Detect which cell encompasses the target text, then output its [X, Y] center coordinate. 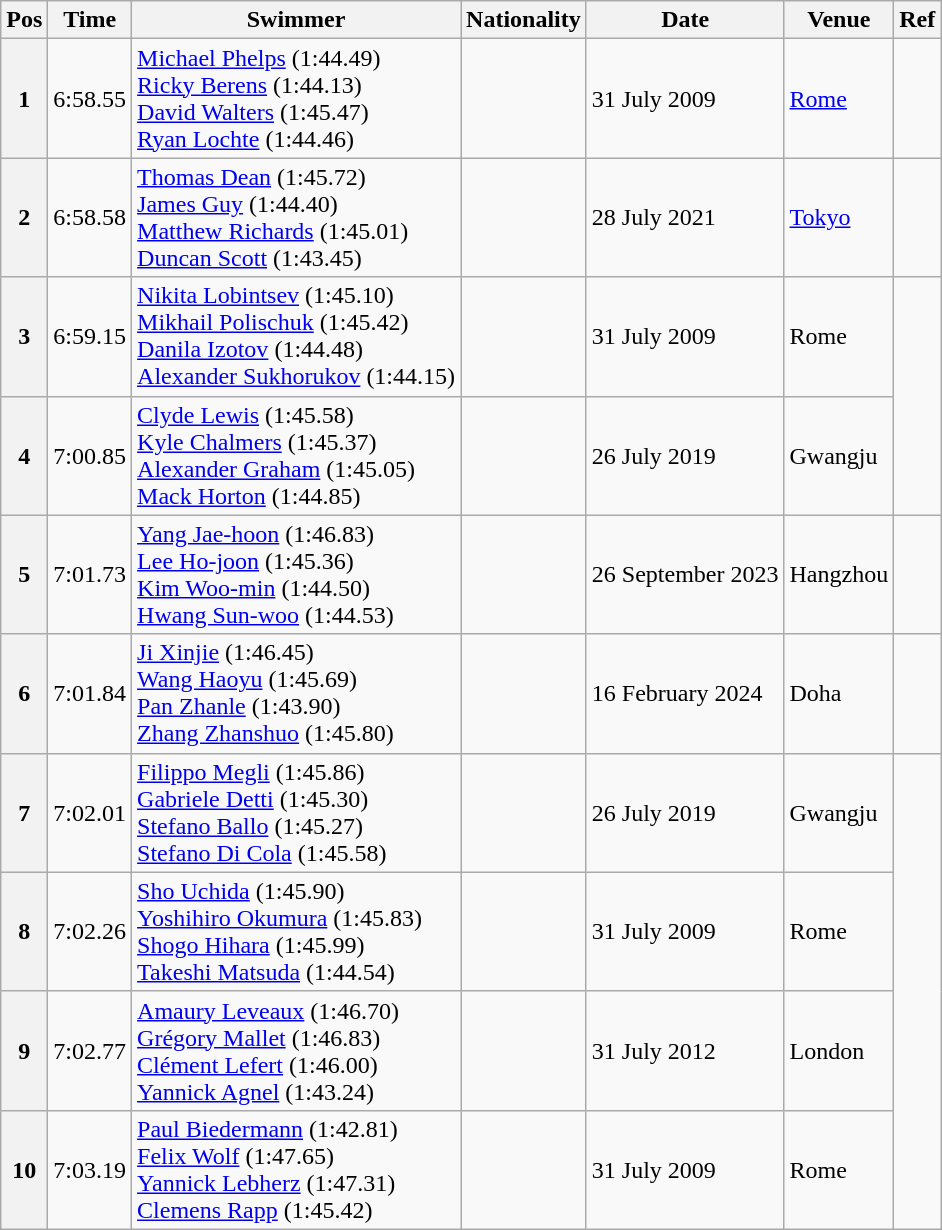
Filippo Megli (1:45.86)Gabriele Detti (1:45.30)Stefano Ballo (1:45.27)Stefano Di Cola (1:45.58) [296, 812]
Thomas Dean (1:45.72)James Guy (1:44.40)Matthew Richards (1:45.01)Duncan Scott (1:43.45) [296, 218]
Sho Uchida (1:45.90)Yoshihiro Okumura (1:45.83)Shogo Hihara (1:45.99)Takeshi Matsuda (1:44.54) [296, 932]
9 [24, 1050]
Date [685, 20]
10 [24, 1170]
2 [24, 218]
8 [24, 932]
7:01.84 [90, 694]
5 [24, 574]
7:00.85 [90, 456]
1 [24, 98]
Yang Jae-hoon (1:46.83)Lee Ho-joon (1:45.36)Kim Woo-min (1:44.50)Hwang Sun-woo (1:44.53) [296, 574]
Time [90, 20]
7:01.73 [90, 574]
Clyde Lewis (1:45.58)Kyle Chalmers (1:45.37)Alexander Graham (1:45.05)Mack Horton (1:44.85) [296, 456]
26 September 2023 [685, 574]
Nikita Lobintsev (1:45.10)Mikhail Polischuk (1:45.42)Danila Izotov (1:44.48)Alexander Sukhorukov (1:44.15) [296, 336]
Swimmer [296, 20]
Tokyo [839, 218]
Ji Xinjie (1:46.45)Wang Haoyu (1:45.69)Pan Zhanle (1:43.90)Zhang Zhanshuo (1:45.80) [296, 694]
6 [24, 694]
4 [24, 456]
7:02.26 [90, 932]
28 July 2021 [685, 218]
7:02.77 [90, 1050]
3 [24, 336]
6:58.55 [90, 98]
Ref [918, 20]
16 February 2024 [685, 694]
London [839, 1050]
Hangzhou [839, 574]
7:02.01 [90, 812]
Pos [24, 20]
Venue [839, 20]
Nationality [524, 20]
7 [24, 812]
7:03.19 [90, 1170]
6:59.15 [90, 336]
Paul Biedermann (1:42.81)Felix Wolf (1:47.65)Yannick Lebherz (1:47.31)Clemens Rapp (1:45.42) [296, 1170]
6:58.58 [90, 218]
Amaury Leveaux (1:46.70)Grégory Mallet (1:46.83)Clément Lefert (1:46.00)Yannick Agnel (1:43.24) [296, 1050]
31 July 2012 [685, 1050]
Doha [839, 694]
Michael Phelps (1:44.49)Ricky Berens (1:44.13)David Walters (1:45.47)Ryan Lochte (1:44.46) [296, 98]
